Locate the cell with the specified text and output its (X, Y) center coordinate. 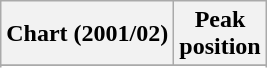
Chart (2001/02) (88, 34)
Peak position (220, 34)
